Determine the [X, Y] coordinate at the center of the cell enclosing the given text.  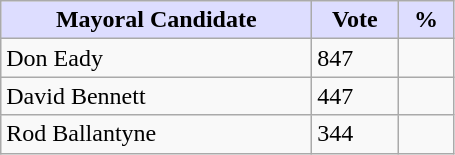
Vote [355, 20]
Rod Ballantyne [156, 134]
David Bennett [156, 96]
344 [355, 134]
847 [355, 58]
Don Eady [156, 58]
% [426, 20]
447 [355, 96]
Mayoral Candidate [156, 20]
